For the text-containing cell, return its midpoint in (x, y) coordinate format. 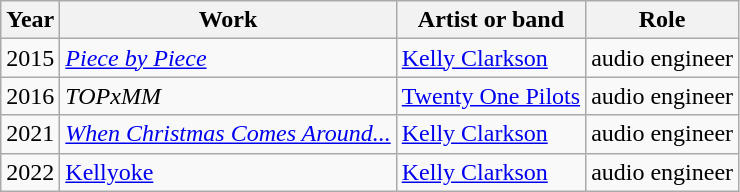
When Christmas Comes Around... (228, 134)
Twenty One Pilots (490, 96)
2021 (30, 134)
Kellyoke (228, 172)
Work (228, 20)
TOPxMM (228, 96)
Piece by Piece (228, 58)
2016 (30, 96)
2022 (30, 172)
Year (30, 20)
2015 (30, 58)
Role (662, 20)
Artist or band (490, 20)
